Detect which cell encompasses the target text, then output its (X, Y) center coordinate. 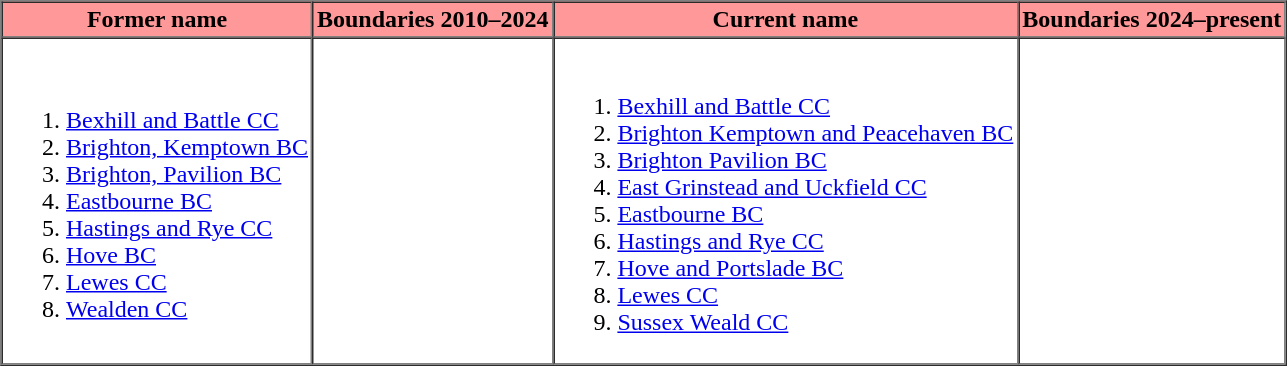
Current name (786, 20)
Bexhill and Battle CCBrighton, Kemptown BCBrighton, Pavilion BCEastbourne BCHastings and Rye CCHove BCLewes CCWealden CC (158, 202)
Former name (158, 20)
Boundaries 2010–2024 (433, 20)
Boundaries 2024–present (1152, 20)
